Provide the [x, y] coordinate of the cell's center where the given text is located.  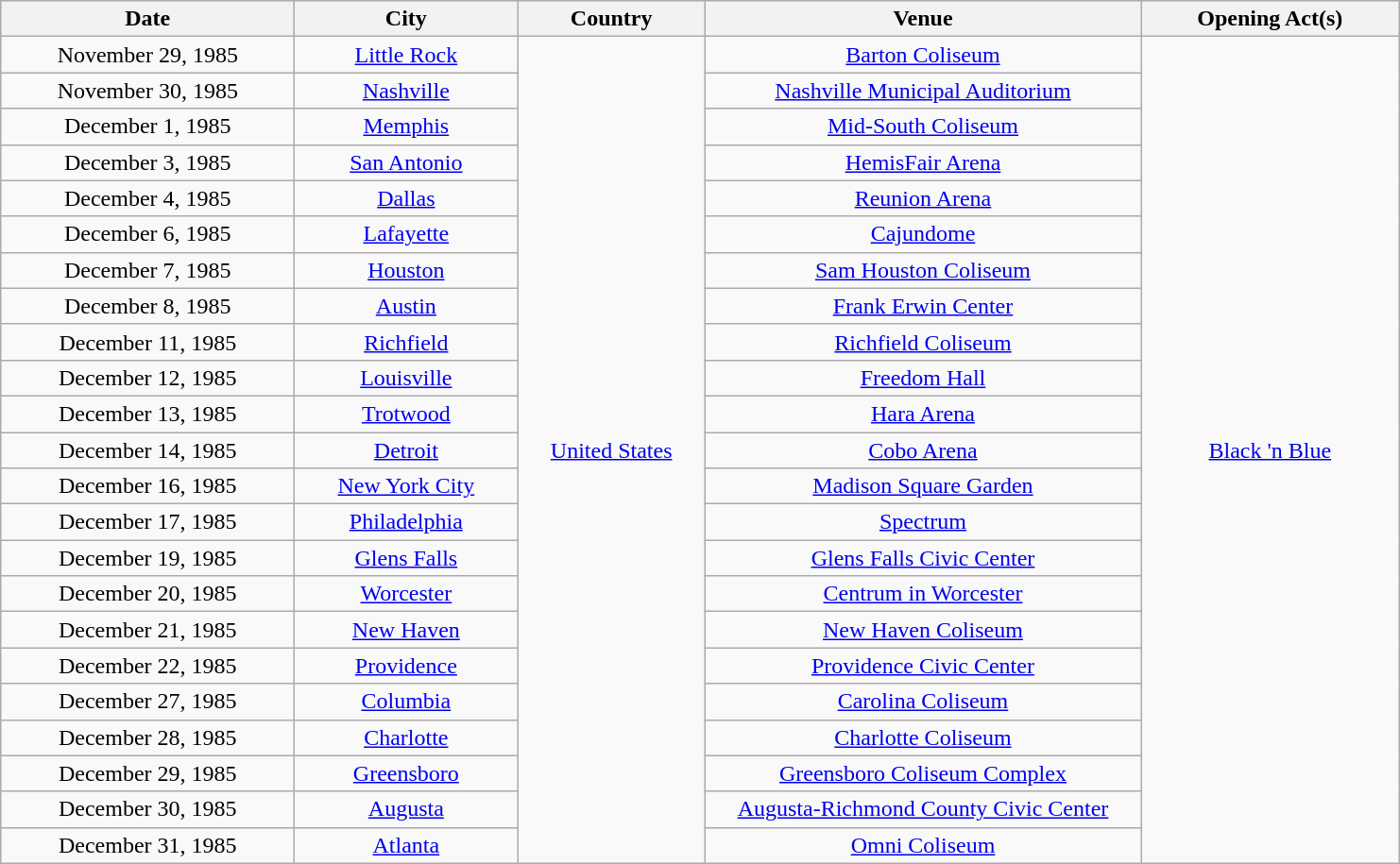
December 4, 1985 [147, 198]
Louisville [406, 378]
Cajundome [922, 234]
Richfield Coliseum [922, 342]
Black 'n Blue [1271, 449]
Lafayette [406, 234]
Mid-South Coliseum [922, 127]
December 14, 1985 [147, 450]
Little Rock [406, 55]
Sam Houston Coliseum [922, 270]
Frank Erwin Center [922, 306]
Hara Arena [922, 414]
Richfield [406, 342]
Memphis [406, 127]
Dallas [406, 198]
December 21, 1985 [147, 630]
Atlanta [406, 845]
Cobo Arena [922, 450]
Opening Act(s) [1271, 19]
December 8, 1985 [147, 306]
Charlotte Coliseum [922, 737]
Nashville [406, 91]
Reunion Arena [922, 198]
Greensboro Coliseum Complex [922, 773]
Worcester [406, 594]
Centrum in Worcester [922, 594]
December 3, 1985 [147, 162]
December 6, 1985 [147, 234]
December 28, 1985 [147, 737]
December 22, 1985 [147, 666]
Omni Coliseum [922, 845]
Trotwood [406, 414]
December 7, 1985 [147, 270]
December 12, 1985 [147, 378]
City [406, 19]
Detroit [406, 450]
December 19, 1985 [147, 558]
Country [612, 19]
Venue [922, 19]
HemisFair Arena [922, 162]
San Antonio [406, 162]
December 16, 1985 [147, 486]
Nashville Municipal Auditorium [922, 91]
Charlotte [406, 737]
December 11, 1985 [147, 342]
November 29, 1985 [147, 55]
Greensboro [406, 773]
December 31, 1985 [147, 845]
December 20, 1985 [147, 594]
Augusta-Richmond County Civic Center [922, 809]
December 17, 1985 [147, 522]
New Haven [406, 630]
Austin [406, 306]
New Haven Coliseum [922, 630]
Providence [406, 666]
December 29, 1985 [147, 773]
Columbia [406, 702]
United States [612, 449]
Madison Square Garden [922, 486]
Houston [406, 270]
December 1, 1985 [147, 127]
December 27, 1985 [147, 702]
Providence Civic Center [922, 666]
November 30, 1985 [147, 91]
New York City [406, 486]
December 13, 1985 [147, 414]
Glens Falls [406, 558]
Carolina Coliseum [922, 702]
Spectrum [922, 522]
Freedom Hall [922, 378]
Date [147, 19]
Barton Coliseum [922, 55]
Philadelphia [406, 522]
Glens Falls Civic Center [922, 558]
Augusta [406, 809]
December 30, 1985 [147, 809]
